Pinpoint the cell where the given text exists, returning its (x, y) midpoint coordinate. 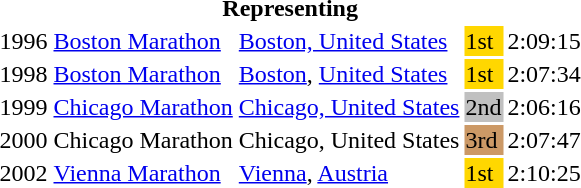
Vienna, Austria (349, 173)
2nd (484, 107)
Vienna Marathon (143, 173)
3rd (484, 140)
